Return the (x, y) coordinate for the center point of the cell that contains the specified text.  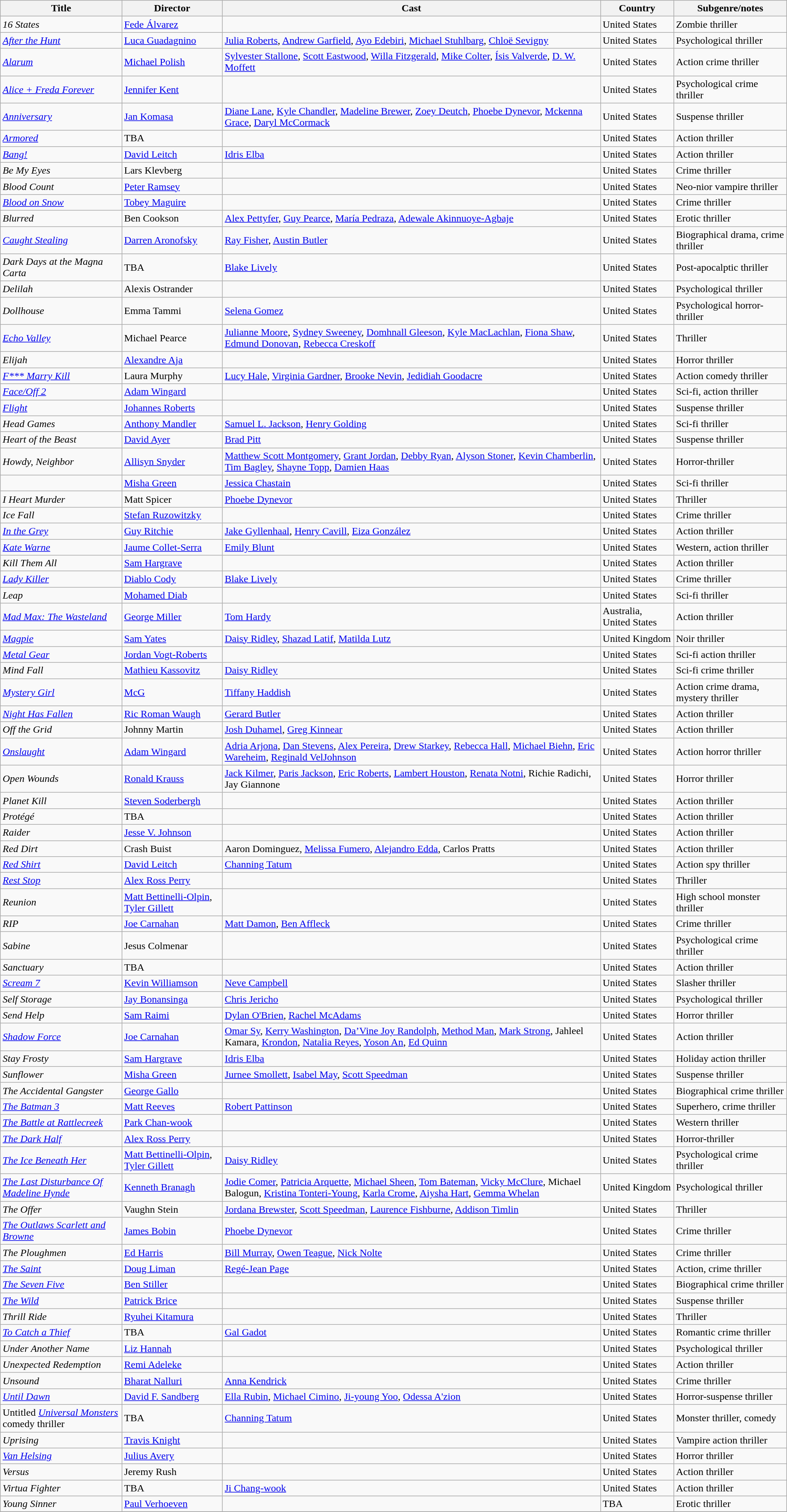
Johannes Roberts (172, 408)
The Wild (61, 1301)
Open Wounds (61, 778)
Jan Komasa (172, 117)
Sam Yates (172, 639)
Romantic crime thriller (730, 1333)
Samuel L. Jackson, Henry Golding (411, 424)
Alarum (61, 62)
Julianne Moore, Sydney Sweeney, Domhnall Gleeson, Kyle MacLachlan, Fiona Shaw, Edmund Donovan, Rebecca Creskoff (411, 338)
Jordana Brewster, Scott Speedman, Laurence Fishburne, Addison Timlin (411, 1209)
Allisyn Snyder (172, 462)
Echo Valley (61, 338)
Emily Blunt (411, 547)
I Heart Murder (61, 499)
Biographical drama, crime thriller (730, 240)
Post-apocalptic thriller (730, 267)
Caught Stealing (61, 240)
Michael Polish (172, 62)
Horror-suspense thriller (730, 1396)
Dylan O'Brien, Rachel McAdams (411, 1015)
Paul Verhoeven (172, 1504)
Uprising (61, 1440)
Monster thriller, comedy (730, 1418)
Ben Cookson (172, 218)
Matt Damon, Ben Affleck (411, 924)
Shadow Force (61, 1037)
Diablo Cody (172, 579)
Doug Liman (172, 1269)
Park Chan-wook (172, 1122)
Holiday action thriller (730, 1058)
Western thriller (730, 1122)
Sam Raimi (172, 1015)
Virtua Fighter (61, 1488)
Mohamed Diab (172, 595)
Sunflower (61, 1074)
Jesus Colmenar (172, 946)
Michael Pearce (172, 338)
Jaume Collet-Serra (172, 547)
Peter Ramsey (172, 186)
Aaron Dominguez, Melissa Fumero, Alejandro Edda, Carlos Pratts (411, 849)
Matthew Scott Montgomery, Grant Jordan, Debby Ryan, Alyson Stoner, Kevin Chamberlin, Tim Bagley, Shayne Topp, Damien Haas (411, 462)
The Seven Five (61, 1285)
Action horror thriller (730, 752)
Untitled Universal Monsters comedy thriller (61, 1418)
The Battle at Rattlecreek (61, 1122)
Omar Sy, Kerry Washington, Da’Vine Joy Randolph, Method Man, Mark Strong, Jahleel Kamara, Krondon, Natalia Reyes, Yoson An, Ed Quinn (411, 1037)
Brad Pitt (411, 440)
The Offer (61, 1209)
Stay Frosty (61, 1058)
Alice + Freda Forever (61, 89)
RIP (61, 924)
Luca Guadagnino (172, 40)
Reunion (61, 902)
Anniversary (61, 117)
Leap (61, 595)
Tiffany Haddish (411, 692)
Zombie thriller (730, 24)
Howdy, Neighbor (61, 462)
David Ayer (172, 440)
Crash Buist (172, 849)
Tom Hardy (411, 617)
Head Games (61, 424)
In the Grey (61, 531)
Ray Fisher, Austin Butler (411, 240)
Jay Bonansinga (172, 999)
Jack Kilmer, Paris Jackson, Eric Roberts, Lambert Houston, Renata Notni, Richie Radichi, Jay Giannone (411, 778)
Ice Fall (61, 515)
Jeremy Rush (172, 1472)
Anthony Mandler (172, 424)
George Miller (172, 617)
Anna Kendrick (411, 1380)
Off the Grid (61, 730)
Julia Roberts, Andrew Garfield, Ayo Edebiri, Michael Stuhlbarg, Chloë Sevigny (411, 40)
Johnny Martin (172, 730)
Adria Arjona, Dan Stevens, Alex Pereira, Drew Starkey, Rebecca Hall, Michael Biehn, Eric Wareheim, Reginald VelJohnson (411, 752)
Sci-fi action thriller (730, 654)
F*** Marry Kill (61, 376)
Red Shirt (61, 865)
Flight (61, 408)
Blood Count (61, 186)
Blurred (61, 218)
Onslaught (61, 752)
The Outlaws Scarlett and Browne (61, 1231)
Jurnee Smollett, Isabel May, Scott Speedman (411, 1074)
Armored (61, 138)
The Last Disturbance Of Madeline Hynde (61, 1188)
Self Storage (61, 999)
Jesse V. Johnson (172, 832)
Liz Hannah (172, 1348)
Ronald Krauss (172, 778)
Be My Eyes (61, 170)
Bang! (61, 154)
Mad Max: The Wasteland (61, 617)
Noir thriller (730, 639)
Planet Kill (61, 800)
Subgenre/notes (730, 8)
Action, crime thriller (730, 1269)
Kate Warne (61, 547)
Lucy Hale, Virginia Gardner, Brooke Nevin, Jedidiah Goodacre (411, 376)
Ella Rubin, Michael Cimino, Ji-young Yoo, Odessa A'zion (411, 1396)
Matt Reeves (172, 1106)
Action crime thriller (730, 62)
Steven Soderbergh (172, 800)
Stefan Ruzowitzky (172, 515)
High school monster thriller (730, 902)
Mathieu Kassovitz (172, 670)
Laura Murphy (172, 376)
Action comedy thriller (730, 376)
16 States (61, 24)
Alexis Ostrander (172, 289)
Lars Klevberg (172, 170)
Guy Ritchie (172, 531)
Unsound (61, 1380)
Diane Lane, Kyle Chandler, Madeline Brewer, Zoey Deutch, Phoebe Dynevor, Mckenna Grace, Daryl McCormack (411, 117)
George Gallo (172, 1090)
Magpie (61, 639)
Rest Stop (61, 881)
Travis Knight (172, 1440)
Psychological horror-thriller (730, 311)
Van Helsing (61, 1456)
James Bobin (172, 1231)
Darren Aronofsky (172, 240)
Protégé (61, 816)
Ji Chang-wook (411, 1488)
Mystery Girl (61, 692)
Mind Fall (61, 670)
Action spy thriller (730, 865)
Neo-nior vampire thriller (730, 186)
Title (61, 8)
Ryuhei Kitamura (172, 1317)
The Ice Beneath Her (61, 1160)
Red Dirt (61, 849)
Gerard Butler (411, 714)
McG (172, 692)
Under Another Name (61, 1348)
Unexpected Redemption (61, 1364)
Jordan Vogt-Roberts (172, 654)
Chris Jericho (411, 999)
Sci-fi, action thriller (730, 392)
The Accidental Gangster (61, 1090)
David F. Sandberg (172, 1396)
Julius Avery (172, 1456)
Vaughn Stein (172, 1209)
Kevin Williamson (172, 983)
Jessica Chastain (411, 483)
Bharat Nalluri (172, 1380)
Dollhouse (61, 311)
Jake Gyllenhaal, Henry Cavill, Eiza González (411, 531)
The Dark Half (61, 1139)
Robert Pattinson (411, 1106)
Neve Campbell (411, 983)
Elijah (61, 360)
Raider (61, 832)
Bill Murray, Owen Teague, Nick Nolte (411, 1253)
Selena Gomez (411, 311)
Heart of the Beast (61, 440)
Cast (411, 8)
Gal Gadot (411, 1333)
Vampire action thriller (730, 1440)
Matt Spicer (172, 499)
Patrick Brice (172, 1301)
The Ploughmen (61, 1253)
Sabine (61, 946)
Metal Gear (61, 654)
Scream 7 (61, 983)
Night Has Fallen (61, 714)
Dark Days at the Magna Carta (61, 267)
Alex Pettyfer, Guy Pearce, María Pedraza, Adewale Akinnuoye-Agbaje (411, 218)
Blood on Snow (61, 202)
Western, action thriller (730, 547)
Tobey Maguire (172, 202)
Kenneth Branagh (172, 1188)
To Catch a Thief (61, 1333)
Ric Roman Waugh (172, 714)
Kill Them All (61, 563)
The Saint (61, 1269)
Thrill Ride (61, 1317)
Ed Harris (172, 1253)
Sci-fi crime thriller (730, 670)
After the Hunt (61, 40)
Delilah (61, 289)
Remi Adeleke (172, 1364)
Ben Stiller (172, 1285)
Country (637, 8)
Face/Off 2 (61, 392)
Director (172, 8)
Alexandre Aja (172, 360)
Until Dawn (61, 1396)
Daisy Ridley, Shazad Latif, Matilda Lutz (411, 639)
Fede Álvarez (172, 24)
Slasher thriller (730, 983)
Jennifer Kent (172, 89)
Regé-Jean Page (411, 1269)
Action crime drama, mystery thriller (730, 692)
Young Sinner (61, 1504)
Josh Duhamel, Greg Kinnear (411, 730)
Australia, United States (637, 617)
Versus (61, 1472)
The Batman 3 (61, 1106)
Sanctuary (61, 967)
Sylvester Stallone, Scott Eastwood, Willa Fitzgerald, Mike Colter, Ísis Valverde, D. W. Moffett (411, 62)
Lady Killer (61, 579)
Superhero, crime thriller (730, 1106)
Send Help (61, 1015)
Emma Tammi (172, 311)
